Detect which cell encompasses the target text, then output its [x, y] center coordinate. 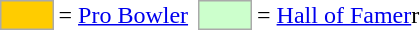
= Pro Bowler [124, 15]
